Provide the [x, y] coordinate of the cell's center where the given text is located.  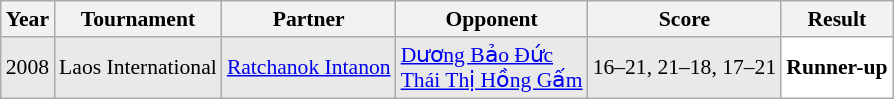
Result [836, 19]
2008 [28, 68]
Laos International [138, 68]
Dương Bảo Đức Thái Thị Hồng Gấm [492, 68]
Partner [309, 19]
Ratchanok Intanon [309, 68]
Tournament [138, 19]
16–21, 21–18, 17–21 [685, 68]
Score [685, 19]
Runner-up [836, 68]
Opponent [492, 19]
Year [28, 19]
